Return the [x, y] coordinate for the center point of the cell that contains the specified text.  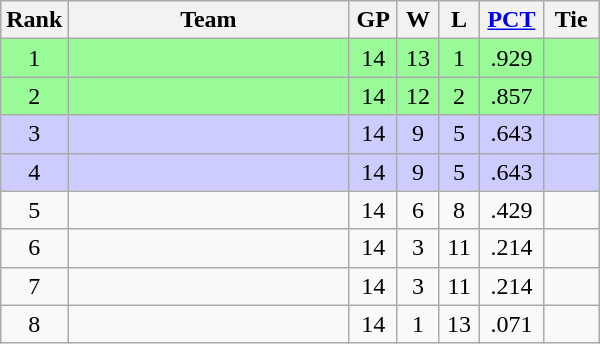
12 [418, 96]
.929 [512, 58]
7 [34, 286]
Tie [571, 20]
GP [374, 20]
PCT [512, 20]
.429 [512, 210]
.857 [512, 96]
Team [208, 20]
4 [34, 172]
L [460, 20]
Rank [34, 20]
.071 [512, 324]
W [418, 20]
